Output the [X, Y] coordinate of the center of the cell containing the given text.  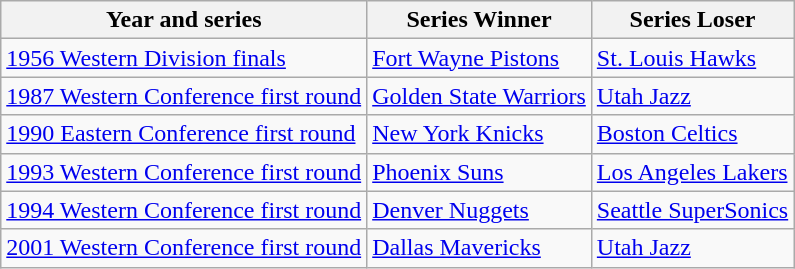
Los Angeles Lakers [692, 172]
St. Louis Hawks [692, 58]
1987 Western Conference first round [184, 96]
Golden State Warriors [480, 96]
Dallas Mavericks [480, 248]
1993 Western Conference first round [184, 172]
1994 Western Conference first round [184, 210]
1956 Western Division finals [184, 58]
1990 Eastern Conference first round [184, 134]
Year and series [184, 20]
Fort Wayne Pistons [480, 58]
Series Loser [692, 20]
2001 Western Conference first round [184, 248]
Boston Celtics [692, 134]
Series Winner [480, 20]
Phoenix Suns [480, 172]
Seattle SuperSonics [692, 210]
New York Knicks [480, 134]
Denver Nuggets [480, 210]
